From the cell containing the given text, extract its center point as [X, Y] coordinate. 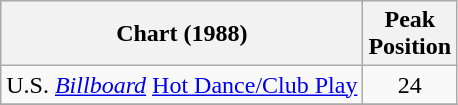
U.S. Billboard Hot Dance/Club Play [182, 85]
24 [410, 85]
PeakPosition [410, 34]
Chart (1988) [182, 34]
